Search for the cell housing the specified text and yield its [X, Y] center coordinate. 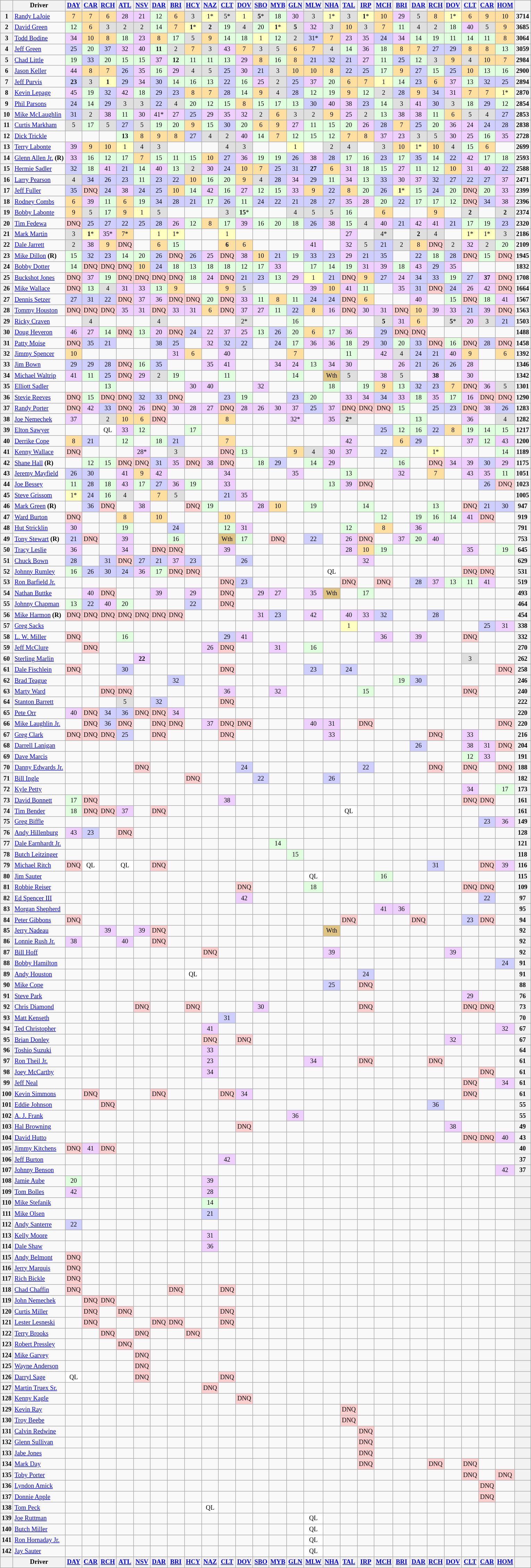
262 [523, 659]
72 [7, 789]
Elton Sawyer [39, 430]
Johnny Chapman [39, 605]
Joe Nemechek [39, 419]
Tracy Leslie [39, 550]
132 [7, 1442]
Ron Barfield Jr. [39, 582]
David Green [39, 28]
112 [7, 1224]
Butch Miller [39, 1529]
1290 [523, 398]
99 [7, 1084]
1283 [523, 408]
84 [7, 920]
50 [7, 550]
78 [7, 854]
2320 [523, 224]
57 [7, 626]
130 [7, 1421]
100 [7, 1094]
947 [523, 507]
Curtis Miller [39, 1312]
Bobby Labonte [39, 212]
82 [7, 898]
246 [523, 680]
Mark Day [39, 1464]
Glenn Sullivan [39, 1442]
79 [7, 866]
Hermie Sadler [39, 169]
Tom Peck [39, 1508]
Jim Sauter [39, 877]
David Hutto [39, 1138]
Ron Theil Jr. [39, 1061]
106 [7, 1159]
216 [523, 735]
Jeff Fuller [39, 191]
134 [7, 1464]
222 [523, 702]
Wayne Anderson [39, 1366]
Curtis Markham [39, 126]
140 [7, 1529]
Toshio Suzuki [39, 1051]
71 [7, 779]
Bobby Hamilton [39, 963]
Jimmy Spencer [39, 354]
Mike Laughlin Jr. [39, 724]
519 [523, 582]
86 [7, 942]
Jason Keller [39, 71]
Andy Belmont [39, 1257]
Mike Dillon (R) [39, 256]
83 [7, 909]
Kenny Kagle [39, 1399]
Phil Parsons [39, 103]
Patty Moise [39, 343]
1175 [523, 463]
107 [7, 1170]
139 [7, 1519]
Terry Brooks [39, 1333]
1051 [523, 474]
Jeff Burton [39, 1159]
Glenn Allen Jr. (R) [39, 158]
332 [523, 637]
141 [7, 1540]
53 [7, 582]
62 [7, 680]
80 [7, 877]
Randy Porter [39, 408]
Derrike Cope [39, 441]
35* [108, 235]
1301 [523, 387]
Donnie Apple [39, 1497]
2699 [523, 147]
2471 [523, 180]
89 [7, 975]
Chuck Bown [39, 561]
Robbie Reiser [39, 887]
Mike McLaughlin [39, 115]
Dale Earnhardt Jr. [39, 844]
122 [7, 1333]
Todd Bodine [39, 38]
3059 [523, 49]
65 [7, 713]
58 [7, 637]
Dick Trickle [39, 136]
Jeff Neal [39, 1084]
104 [7, 1138]
2374 [523, 212]
Joe Bessey [39, 484]
645 [523, 550]
1005 [523, 496]
Lester Lesneski [39, 1323]
Stanton Barrett [39, 702]
1567 [523, 300]
105 [7, 1149]
Mike Olsen [39, 1214]
1346 [523, 365]
270 [523, 648]
Dale Shaw [39, 1247]
Jerry Nadeau [39, 931]
69 [7, 757]
Larry Pearson [39, 180]
Tony Stewart (R) [39, 539]
2984 [523, 60]
85 [7, 931]
Tom Bolles [39, 1192]
Mark Green (R) [39, 507]
188 [523, 768]
2593 [523, 158]
2728 [523, 136]
81 [7, 887]
3685 [523, 28]
Chad Chaffin [39, 1290]
Dennis Setzer [39, 300]
Matt Kenseth [39, 1018]
753 [523, 539]
Jeff Purvis [39, 82]
2870 [523, 93]
2900 [523, 71]
1832 [523, 267]
Darrell Lanigan [39, 746]
Ed Spencer III [39, 898]
Jeremy Mayfield [39, 474]
Hut Stricklin [39, 528]
68 [7, 746]
2853 [523, 115]
Steve Grissom [39, 496]
258 [523, 670]
131 [7, 1431]
1342 [523, 376]
2588 [523, 169]
3064 [523, 38]
Troy Beebe [39, 1421]
Bobby Dotter [39, 267]
Jerry Marquis [39, 1268]
2396 [523, 202]
John Nemechek [39, 1301]
48 [7, 528]
129 [7, 1410]
75 [7, 822]
David Bonnett [39, 800]
Ron Hornaday Jr. [39, 1540]
113 [7, 1236]
52 [7, 572]
Kyle Petty [39, 789]
Ward Burton [39, 517]
Pete Orr [39, 713]
Buckshot Jones [39, 278]
51 [7, 561]
Michael Waltrip [39, 376]
54 [7, 593]
77 [7, 844]
Morgan Shepherd [39, 909]
Joey McCarthy [39, 1072]
Andy Hillenburg [39, 833]
Kevin Simmons [39, 1094]
Greg Biffle [39, 822]
Dale Jarrett [39, 245]
101 [7, 1105]
108 [7, 1181]
Greg Clark [39, 735]
135 [7, 1475]
31* [313, 38]
60 [7, 659]
Mike Stefanik [39, 1203]
191 [523, 757]
Eddie Johnson [39, 1105]
Jeff Green [39, 49]
1189 [523, 452]
Johnny Benson [39, 1170]
Jay Sauter [39, 1551]
Ted Christopher [39, 1029]
Mike Wallace [39, 289]
Kenny Wallace [39, 452]
1282 [523, 419]
15* [244, 212]
98 [7, 1072]
2186 [523, 235]
117 [7, 1279]
93 [7, 1018]
240 [523, 691]
464 [523, 605]
Sterling Marlin [39, 659]
Rich Bickle [39, 1279]
47 [7, 517]
1945 [523, 256]
1708 [523, 278]
791 [523, 528]
Danny Edwards Jr. [39, 768]
Michael Ritch [39, 866]
Randy LaJoie [39, 17]
Brad Teague [39, 680]
2894 [523, 82]
110 [7, 1203]
1503 [523, 321]
56 [7, 615]
90 [7, 985]
125 [7, 1366]
182 [523, 779]
1488 [523, 332]
137 [7, 1497]
63 [7, 691]
59 [7, 648]
3714 [523, 17]
Jamie Aube [39, 1181]
Jimmy Kitchens [39, 1149]
L. W. Miller [39, 637]
Marty Ward [39, 691]
Kevin Lepage [39, 93]
1458 [523, 343]
Jeff McClure [39, 648]
2838 [523, 126]
493 [523, 593]
Bill Hoff [39, 952]
Mark Martin [39, 235]
2109 [523, 245]
Calvin Redwine [39, 1431]
103 [7, 1127]
126 [7, 1377]
1392 [523, 354]
Mike Harmon (R) [39, 615]
Shane Hall (R) [39, 463]
Ricky Craven [39, 321]
Doug Heveron [39, 332]
A. J. Frank [39, 1116]
1217 [523, 430]
Darryl Sage [39, 1377]
102 [7, 1116]
127 [7, 1388]
111 [7, 1214]
119 [7, 1301]
338 [523, 626]
Mike Garvey [39, 1356]
2854 [523, 103]
629 [523, 561]
919 [523, 517]
124 [7, 1356]
96 [7, 1051]
138 [7, 1508]
Robert Pressley [39, 1344]
32* [295, 419]
4* [383, 235]
Lonnie Rush Jr. [39, 942]
Tim Fedewa [39, 224]
41* [159, 115]
2399 [523, 191]
114 [7, 1247]
87 [7, 952]
1563 [523, 310]
7* [125, 235]
Martin Truex Sr. [39, 1388]
Andy Houston [39, 975]
Kelly Moore [39, 1236]
Bill Ingle [39, 779]
74 [7, 811]
Toby Porter [39, 1475]
Lyndon Amick [39, 1486]
Hal Browning [39, 1127]
Steve Park [39, 996]
120 [7, 1312]
Peter Gibbons [39, 920]
Mike Cope [39, 985]
Jabe Jones [39, 1453]
Stevie Reeves [39, 398]
28* [142, 452]
Dave Marcis [39, 757]
204 [523, 746]
Jim Bown [39, 365]
531 [523, 572]
454 [523, 615]
Terry Labonte [39, 147]
Joe Ruttman [39, 1519]
Johnny Rumley [39, 572]
Dale Fischlein [39, 670]
66 [7, 724]
Chris Diamond [39, 1007]
173 [523, 789]
Brian Donley [39, 1040]
Butch Leitzinger [39, 854]
Kevin Ray [39, 1410]
Greg Sacks [39, 626]
1200 [523, 441]
Rodney Combs [39, 202]
142 [7, 1551]
Elliott Sadler [39, 387]
Nathan Buttke [39, 593]
1664 [523, 289]
Tim Bender [39, 811]
Tommy Houston [39, 310]
1023 [523, 484]
136 [7, 1486]
Chad Little [39, 60]
Andy Santerre [39, 1224]
123 [7, 1344]
149 [523, 822]
133 [7, 1453]
